Detect which cell encompasses the target text, then output its (X, Y) center coordinate. 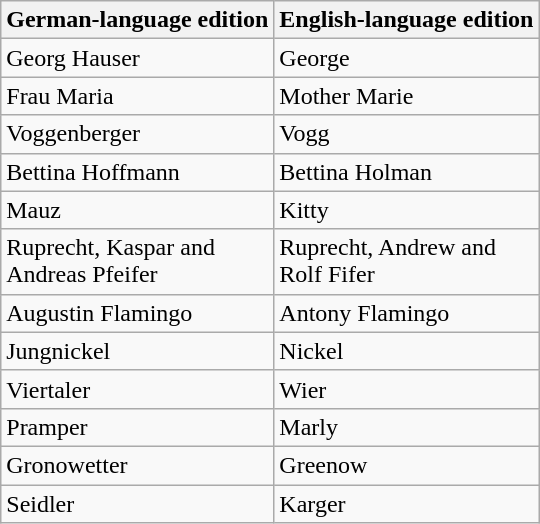
Nickel (406, 351)
Pramper (138, 427)
Frau Maria (138, 96)
Jungnickel (138, 351)
Greenow (406, 465)
Mother Marie (406, 96)
Ruprecht, Kaspar and Andreas Pfeifer (138, 262)
Bettina Hoffmann (138, 172)
George (406, 58)
Karger (406, 503)
Wier (406, 389)
Georg Hauser (138, 58)
Antony Flamingo (406, 313)
Seidler (138, 503)
Augustin Flamingo (138, 313)
Gronowetter (138, 465)
Mauz (138, 210)
English-language edition (406, 20)
Bettina Holman (406, 172)
German-language edition (138, 20)
Marly (406, 427)
Voggenberger (138, 134)
Vogg (406, 134)
Kitty (406, 210)
Ruprecht, Andrew and Rolf Fifer (406, 262)
Viertaler (138, 389)
